Locate the cell with the specified text and output its (x, y) center coordinate. 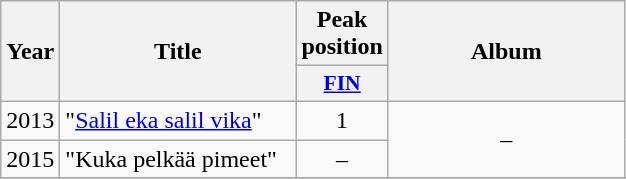
Album (506, 52)
Year (30, 52)
2013 (30, 120)
Title (178, 52)
1 (342, 120)
FIN (342, 84)
"Salil eka salil vika" (178, 120)
"Kuka pelkää pimeet" (178, 159)
2015 (30, 159)
Peak position (342, 34)
